Extract the (x, y) coordinate from the center of the cell holding the provided text.  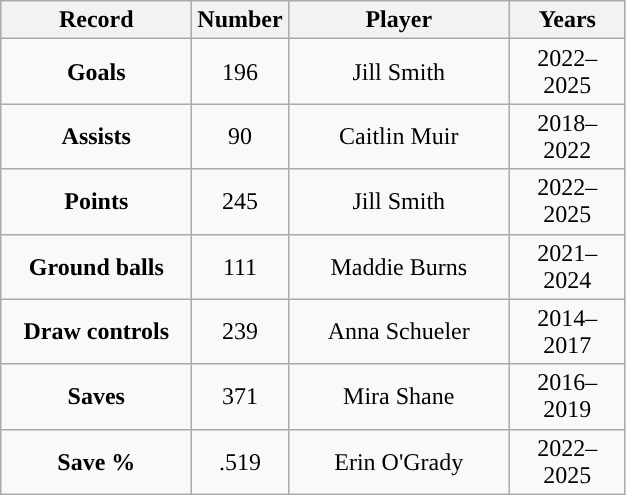
2018–2022 (567, 136)
Assists (96, 136)
Points (96, 202)
Ground balls (96, 266)
2016–2019 (567, 396)
Number (240, 20)
Erin O'Grady (398, 462)
111 (240, 266)
2021–2024 (567, 266)
Goals (96, 72)
239 (240, 332)
Maddie Burns (398, 266)
371 (240, 396)
.519 (240, 462)
245 (240, 202)
Mira Shane (398, 396)
2014–2017 (567, 332)
Record (96, 20)
196 (240, 72)
Saves (96, 396)
Draw controls (96, 332)
Years (567, 20)
90 (240, 136)
Caitlin Muir (398, 136)
Save % (96, 462)
Anna Schueler (398, 332)
Player (398, 20)
